Find where the given text appears and provide that cell's center as (X, Y) coordinate. 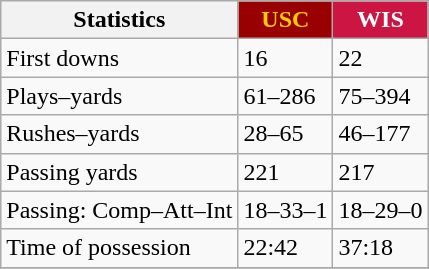
37:18 (380, 248)
USC (286, 20)
22 (380, 58)
46–177 (380, 134)
Passing: Comp–Att–Int (120, 210)
Statistics (120, 20)
Time of possession (120, 248)
WIS (380, 20)
61–286 (286, 96)
22:42 (286, 248)
16 (286, 58)
28–65 (286, 134)
18–33–1 (286, 210)
Passing yards (120, 172)
Rushes–yards (120, 134)
75–394 (380, 96)
18–29–0 (380, 210)
217 (380, 172)
First downs (120, 58)
221 (286, 172)
Plays–yards (120, 96)
